Pinpoint the cell where the given text exists, returning its [x, y] midpoint coordinate. 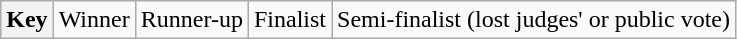
Runner-up [192, 20]
Winner [94, 20]
Finalist [290, 20]
Key [27, 20]
Semi-finalist (lost judges' or public vote) [534, 20]
